Capture the cell that displays the provided text and extract its (X, Y) central coordinate. 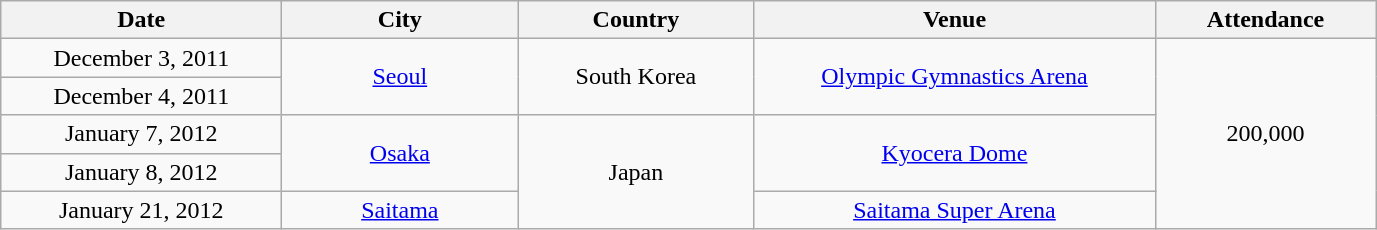
South Korea (636, 77)
Kyocera Dome (954, 153)
Date (142, 20)
Country (636, 20)
January 8, 2012 (142, 172)
Saitama (400, 210)
January 21, 2012 (142, 210)
200,000 (1266, 134)
Seoul (400, 77)
Olympic Gymnastics Arena (954, 77)
December 3, 2011 (142, 58)
Saitama Super Arena (954, 210)
January 7, 2012 (142, 134)
December 4, 2011 (142, 96)
Japan (636, 172)
Attendance (1266, 20)
City (400, 20)
Osaka (400, 153)
Venue (954, 20)
